Return (x, y) of the center of cell containing provided text 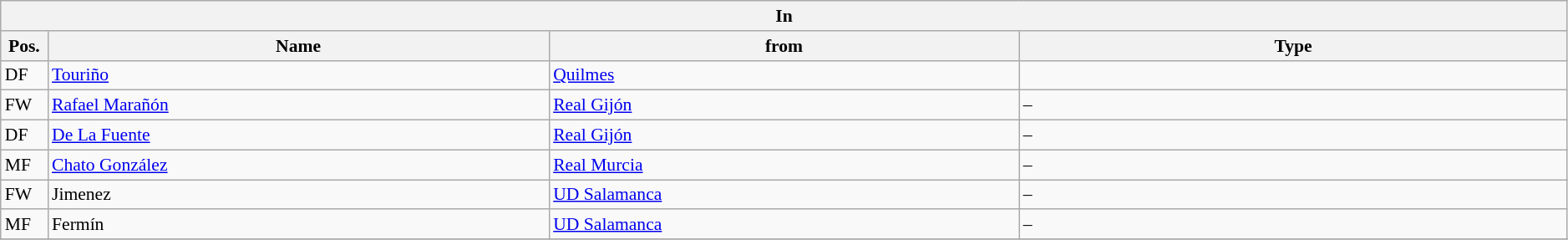
In (784, 16)
from (784, 46)
Pos. (24, 46)
Jimenez (298, 195)
Fermín (298, 225)
Rafael Marañón (298, 105)
Type (1293, 46)
Quilmes (784, 75)
Name (298, 46)
Real Murcia (784, 165)
Chato González (298, 165)
Touriño (298, 75)
De La Fuente (298, 135)
